Search for the cell housing the specified text and yield its (x, y) center coordinate. 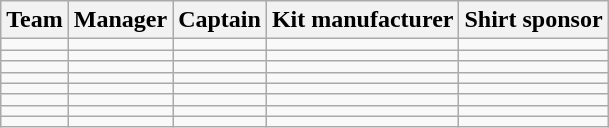
Manager (120, 20)
Shirt sponsor (534, 20)
Team (35, 20)
Captain (220, 20)
Kit manufacturer (362, 20)
